Capture the cell that displays the provided text and extract its (x, y) central coordinate. 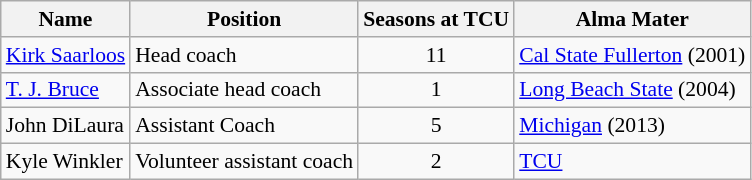
Name (66, 19)
John DiLaura (66, 126)
Kirk Saarloos (66, 55)
1 (436, 90)
Alma Mater (632, 19)
Long Beach State (2004) (632, 90)
Kyle Winkler (66, 162)
Associate head coach (244, 90)
TCU (632, 162)
Seasons at TCU (436, 19)
Michigan (2013) (632, 126)
Cal State Fullerton (2001) (632, 55)
11 (436, 55)
Head coach (244, 55)
5 (436, 126)
Position (244, 19)
2 (436, 162)
Assistant Coach (244, 126)
Volunteer assistant coach (244, 162)
T. J. Bruce (66, 90)
